Provide the [X, Y] coordinate of the cell's center where the given text is located.  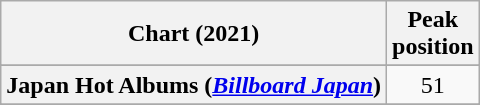
51 [433, 85]
Japan Hot Albums (Billboard Japan) [194, 85]
Chart (2021) [194, 34]
Peakposition [433, 34]
